Provide the [X, Y] coordinate of the cell's center where the given text is located.  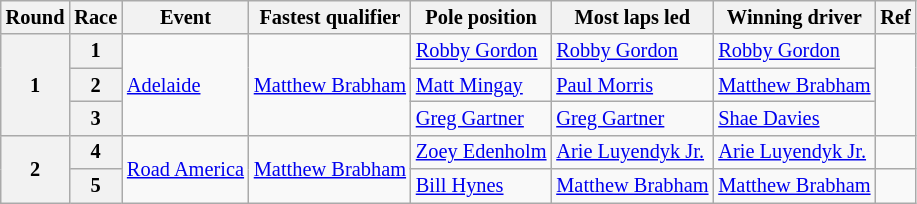
4 [96, 152]
Zoey Edenholm [481, 152]
Most laps led [632, 17]
Winning driver [794, 17]
5 [96, 186]
Bill Hynes [481, 186]
Paul Morris [632, 85]
Round [36, 17]
Event [186, 17]
Adelaide [186, 84]
Ref [895, 17]
Road America [186, 168]
3 [96, 118]
Race [96, 17]
Fastest qualifier [330, 17]
Shae Davies [794, 118]
Pole position [481, 17]
Matt Mingay [481, 85]
